Find where the given text appears and provide that cell's center as [x, y] coordinate. 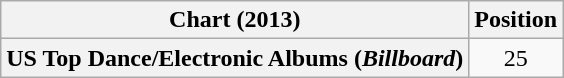
25 [516, 58]
Position [516, 20]
Chart (2013) [235, 20]
US Top Dance/Electronic Albums (Billboard) [235, 58]
